Return the (X, Y) coordinate for the center point of the cell that contains the specified text.  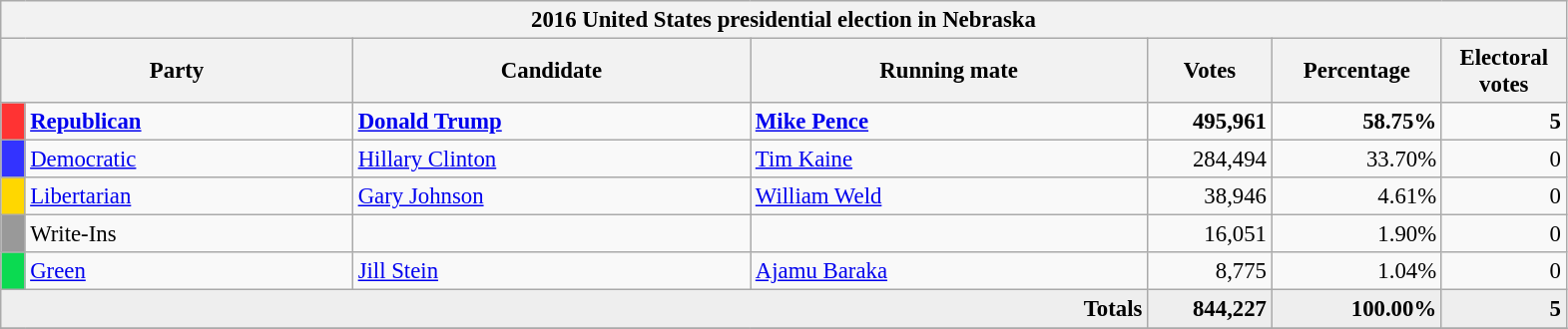
8,775 (1210, 272)
Libertarian (189, 196)
Republican (189, 122)
Tim Kaine (949, 160)
38,946 (1210, 196)
Electoral votes (1503, 72)
Party (178, 72)
Jill Stein (551, 272)
495,961 (1210, 122)
Totals (575, 309)
Democratic (189, 160)
Votes (1210, 72)
Ajamu Baraka (949, 272)
Donald Trump (551, 122)
1.04% (1356, 272)
284,494 (1210, 160)
Hillary Clinton (551, 160)
2016 United States presidential election in Nebraska (784, 20)
Green (189, 272)
Gary Johnson (551, 196)
Running mate (949, 72)
Mike Pence (949, 122)
Percentage (1356, 72)
16,051 (1210, 234)
William Weld (949, 196)
100.00% (1356, 309)
844,227 (1210, 309)
Candidate (551, 72)
58.75% (1356, 122)
1.90% (1356, 234)
4.61% (1356, 196)
Write-Ins (189, 234)
33.70% (1356, 160)
